For the text-containing cell, return its midpoint in (X, Y) coordinate format. 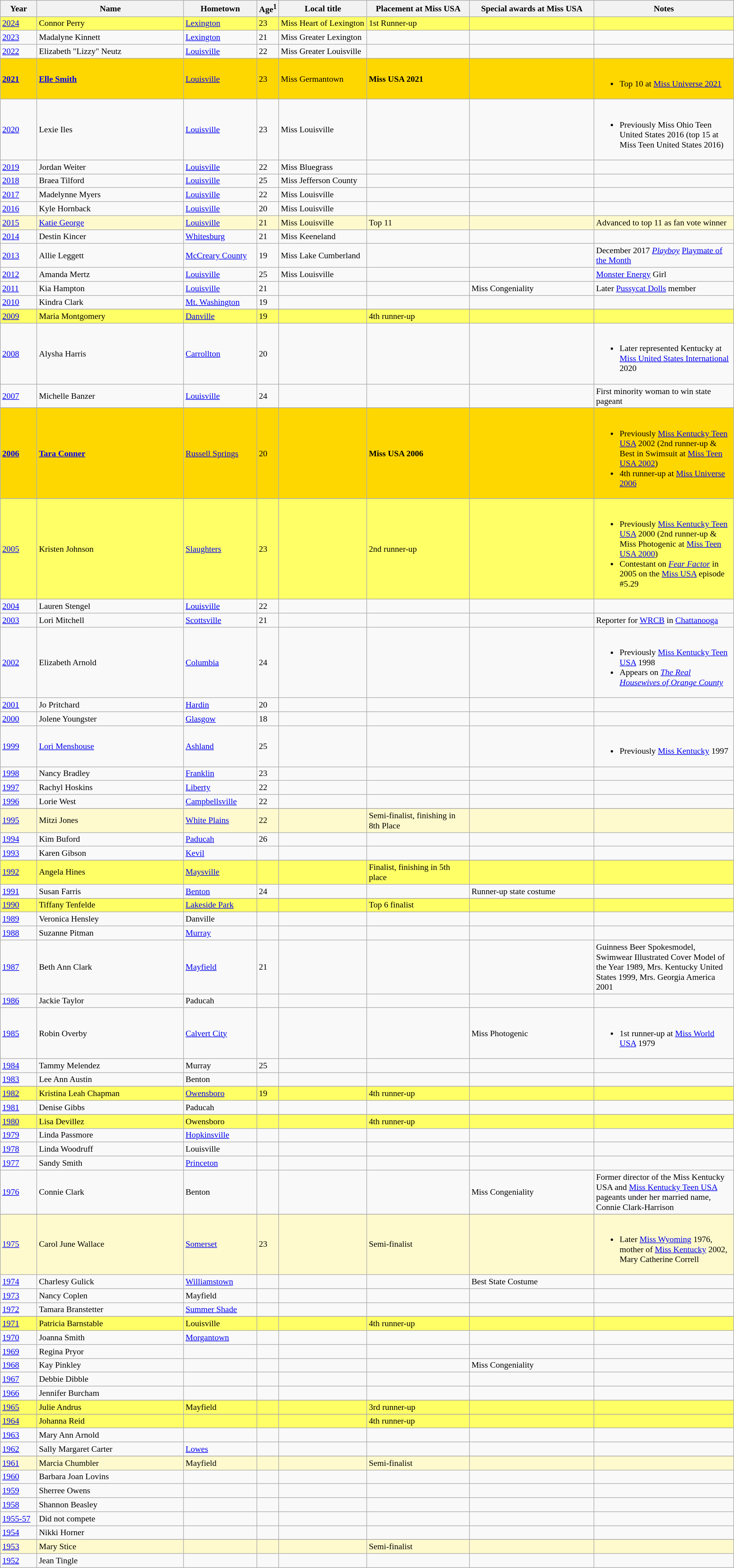
Hardin (220, 705)
Karen Gibson (110, 853)
Miss Greater Louisville (323, 52)
Slaughters (220, 549)
McCreary County (220, 256)
Scottsville (220, 620)
Patricia Barnstable (110, 1324)
Madelynne Myers (110, 195)
Previously Miss Ohio Teen United States 2016 (top 15 at Miss Teen United States 2016) (664, 130)
Miss Germantown (323, 79)
2017 (19, 195)
Former director of the Miss Kentucky USA and Miss Kentucky Teen USA pageants under her married name, Connie Clark-Harrison (664, 1192)
26 (268, 839)
1982 (19, 1094)
Regina Pryor (110, 1352)
Kia Hampton (110, 288)
Lee Ann Austin (110, 1080)
Later represented Kentucky at Miss United States International 2020 (664, 354)
Ashland (220, 746)
Lauren Stengel (110, 607)
Best State Costume (532, 1282)
Previously Miss Kentucky 1997 (664, 746)
2006 (19, 454)
Russell Springs (220, 454)
White Plains (220, 820)
2008 (19, 354)
Kay Pinkley (110, 1366)
Semi-finalist, finishing in 8th Place (418, 820)
Tara Conner (110, 454)
2024 (19, 23)
1967 (19, 1379)
Carol June Wallace (110, 1244)
2003 (19, 620)
Veronica Hensley (110, 919)
Previously Miss Kentucky Teen USA 2002 (2nd runner-up & Best in Swimsuit at Miss Teen USA 2002)4th runner-up at Miss Universe 2006 (664, 454)
Jackie Taylor (110, 1001)
Top 11 (418, 223)
Jordan Weiter (110, 167)
Lowes (220, 1449)
2015 (19, 223)
2004 (19, 607)
1955-57 (19, 1519)
Charlesy Gulick (110, 1282)
1976 (19, 1192)
Top 6 finalist (418, 905)
Miss Jefferson County (323, 181)
Madalyne Kinnett (110, 38)
Campbellsville (220, 802)
Johanna Reid (110, 1421)
Jennifer Burcham (110, 1393)
1961 (19, 1463)
1992 (19, 873)
2014 (19, 237)
1975 (19, 1244)
2000 (19, 719)
1995 (19, 820)
Jolene Youngster (110, 719)
2023 (19, 38)
Williamstown (220, 1282)
Connor Perry (110, 23)
Julie Andrus (110, 1407)
Advanced to top 11 as fan vote winner (664, 223)
1974 (19, 1282)
Later Miss Wyoming 1976, mother of Miss Kentucky 2002, Mary Catherine Correll (664, 1244)
Amanda Mertz (110, 275)
First minority woman to win state pageant (664, 396)
1986 (19, 1001)
2016 (19, 209)
Kristina Leah Chapman (110, 1094)
1991 (19, 891)
1958 (19, 1505)
Miss Photogenic (532, 1033)
Kim Buford (110, 839)
18 (268, 719)
Denise Gibbs (110, 1107)
Name (110, 9)
Local title (323, 9)
Linda Passmore (110, 1135)
1981 (19, 1107)
1972 (19, 1310)
Morgantown (220, 1338)
2013 (19, 256)
Sandy Smith (110, 1163)
Nancy Bradley (110, 774)
Connie Clark (110, 1192)
Barbara Joan Lovins (110, 1477)
2009 (19, 317)
1970 (19, 1338)
1983 (19, 1080)
Lorie West (110, 802)
1988 (19, 933)
Alysha Harris (110, 354)
Reporter for WRCB in Chattanooga (664, 620)
2001 (19, 705)
1960 (19, 1477)
Miss USA 2021 (418, 79)
1965 (19, 1407)
2007 (19, 396)
Miss USA 2006 (418, 454)
Sherree Owens (110, 1491)
Year (19, 9)
December 2017 Playboy Playmate of the Month (664, 256)
Jo Pritchard (110, 705)
2019 (19, 167)
1980 (19, 1122)
Michelle Banzer (110, 396)
2022 (19, 52)
1953 (19, 1547)
2021 (19, 79)
2010 (19, 302)
Lori Menshouse (110, 746)
2018 (19, 181)
Mitzi Jones (110, 820)
Calvert City (220, 1033)
Rachyl Hoskins (110, 788)
Nancy Coplen (110, 1296)
Susan Farris (110, 891)
1954 (19, 1533)
1984 (19, 1066)
Braea Tilford (110, 181)
1998 (19, 774)
1962 (19, 1449)
Elizabeth "Lizzy" Neutz (110, 52)
Suzanne Pitman (110, 933)
1969 (19, 1352)
2011 (19, 288)
1979 (19, 1135)
1997 (19, 788)
1989 (19, 919)
1990 (19, 905)
Maysville (220, 873)
Notes (664, 9)
Miss Heart of Lexington (323, 23)
Mary Ann Arnold (110, 1435)
Columbia (220, 663)
2nd runner-up (418, 549)
Miss Greater Lexington (323, 38)
Tammy Melendez (110, 1066)
Miss Lake Cumberland (323, 256)
1978 (19, 1149)
Mary Stice (110, 1547)
Mt. Washington (220, 302)
Linda Woodruff (110, 1149)
Finalist, finishing in 5th place (418, 873)
Special awards at Miss USA (532, 9)
Kyle Hornback (110, 209)
Top 10 at Miss Universe 2021 (664, 79)
1964 (19, 1421)
1999 (19, 746)
Kristen Johnson (110, 549)
Somerset (220, 1244)
Summer Shade (220, 1310)
Runner-up state costume (532, 891)
Liberty (220, 788)
Katie George (110, 223)
1977 (19, 1163)
3rd runner-up (418, 1407)
Robin Overby (110, 1033)
Elle Smith (110, 79)
1985 (19, 1033)
Miss Bluegrass (323, 167)
1959 (19, 1491)
Lakeside Park (220, 905)
Lisa Devillez (110, 1122)
Age1 (268, 9)
1966 (19, 1393)
Destin Kincer (110, 237)
Angela Hines (110, 873)
Lori Mitchell (110, 620)
1993 (19, 853)
Shannon Beasley (110, 1505)
Glasgow (220, 719)
Princeton (220, 1163)
1987 (19, 967)
Elizabeth Arnold (110, 663)
Beth Ann Clark (110, 967)
Nikki Horner (110, 1533)
2002 (19, 663)
Carrollton (220, 354)
Whitesburg (220, 237)
Sally Margaret Carter (110, 1449)
Kevil (220, 853)
Guinness Beer Spokesmodel, Swimwear Illustrated Cover Model of the Year 1989, Mrs. Kentucky United States 1999, Mrs. Georgia America 2001 (664, 967)
Previously Miss Kentucky Teen USA 1998Appears on The Real Housewives of Orange County (664, 663)
Tiffany Tenfelde (110, 905)
1968 (19, 1366)
1st runner-up at Miss World USA 1979 (664, 1033)
1952 (19, 1561)
Placement at Miss USA (418, 9)
Miss Keeneland (323, 237)
Franklin (220, 774)
Hometown (220, 9)
1971 (19, 1324)
Debbie Dibble (110, 1379)
Joanna Smith (110, 1338)
Jean Tingle (110, 1561)
1973 (19, 1296)
Lexie Iles (110, 130)
Hopkinsville (220, 1135)
1963 (19, 1435)
Did not compete (110, 1519)
Maria Montgomery (110, 317)
Tamara Branstetter (110, 1310)
2005 (19, 549)
2020 (19, 130)
Allie Leggett (110, 256)
Later Pussycat Dolls member (664, 288)
1996 (19, 802)
Kindra Clark (110, 302)
2012 (19, 275)
Monster Energy Girl (664, 275)
1994 (19, 839)
Marcia Chumbler (110, 1463)
1st Runner-up (418, 23)
